Scan for the cell matching the given text and deliver its (x, y) coordinate at center. 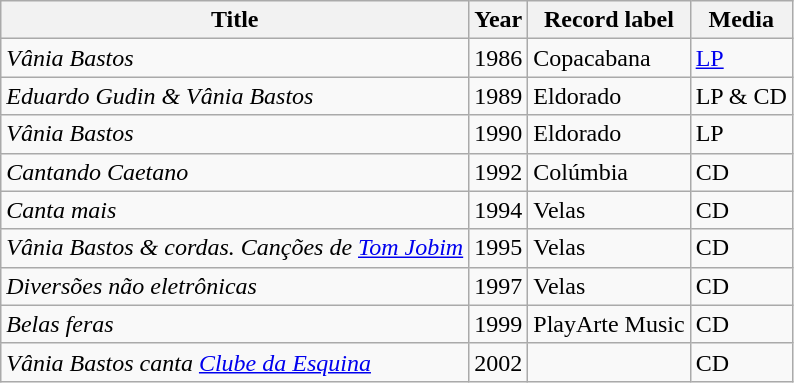
Vânia Bastos canta Clube da Esquina (235, 362)
Diversões não eletrônicas (235, 286)
LP & CD (741, 96)
Canta mais (235, 210)
1994 (498, 210)
1992 (498, 172)
1989 (498, 96)
1995 (498, 248)
PlayArte Music (609, 324)
1990 (498, 134)
Record label (609, 20)
Colúmbia (609, 172)
1999 (498, 324)
2002 (498, 362)
Copacabana (609, 58)
Title (235, 20)
Vânia Bastos & cordas. Canções de Tom Jobim (235, 248)
Belas feras (235, 324)
1997 (498, 286)
Year (498, 20)
Eduardo Gudin & Vânia Bastos (235, 96)
Media (741, 20)
1986 (498, 58)
Cantando Caetano (235, 172)
